Search for the cell housing the specified text and yield its (x, y) center coordinate. 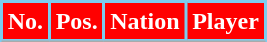
Nation (145, 22)
No. (26, 22)
Player (226, 22)
Pos. (76, 22)
